Return [X, Y] of the center of cell containing provided text 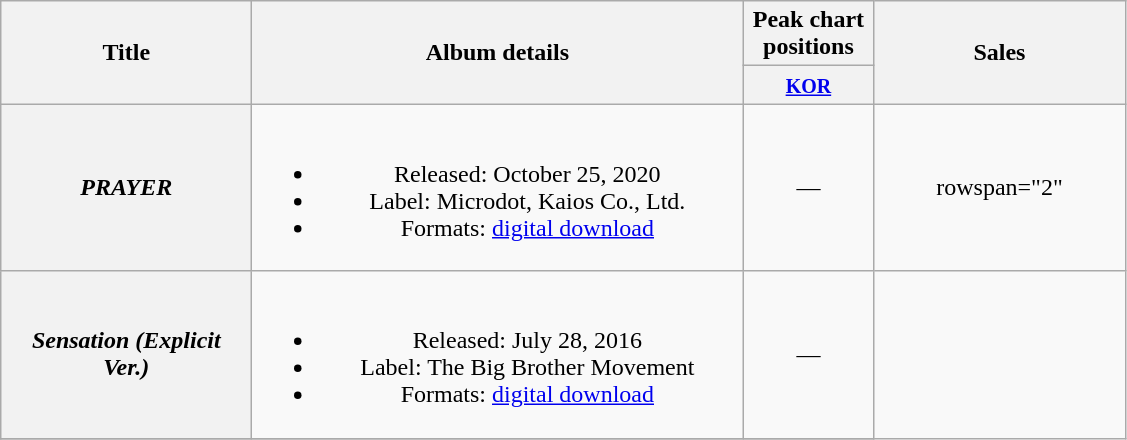
Album details [498, 52]
KOR [808, 85]
PRAYER [126, 188]
Sales [1000, 52]
Peak chart positions [808, 34]
Title [126, 52]
rowspan="2" [1000, 188]
Released: October 25, 2020Label: Microdot, Kaios Co., Ltd.Formats: digital download [498, 188]
Sensation (Explicit Ver.) [126, 354]
Released: July 28, 2016Label: The Big Brother MovementFormats: digital download [498, 354]
